Search for the cell housing the specified text and yield its (X, Y) center coordinate. 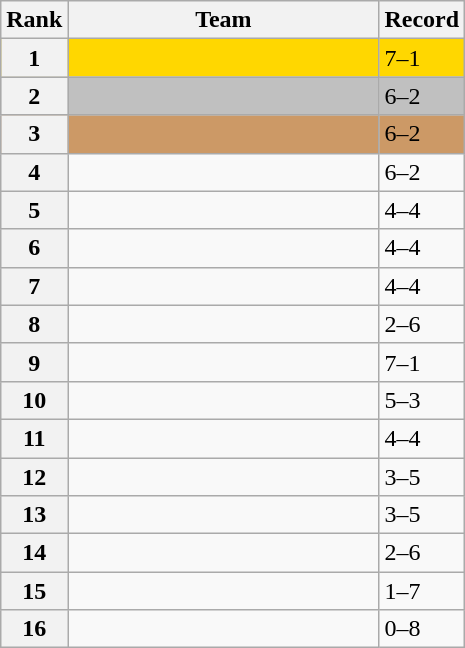
Rank (34, 20)
15 (34, 591)
10 (34, 400)
11 (34, 438)
7 (34, 286)
Record (422, 20)
Team (224, 20)
14 (34, 553)
1–7 (422, 591)
2 (34, 96)
3 (34, 134)
12 (34, 477)
16 (34, 629)
0–8 (422, 629)
13 (34, 515)
1 (34, 58)
5–3 (422, 400)
4 (34, 172)
9 (34, 362)
5 (34, 210)
6 (34, 248)
8 (34, 324)
